Capture the cell that displays the provided text and extract its (X, Y) central coordinate. 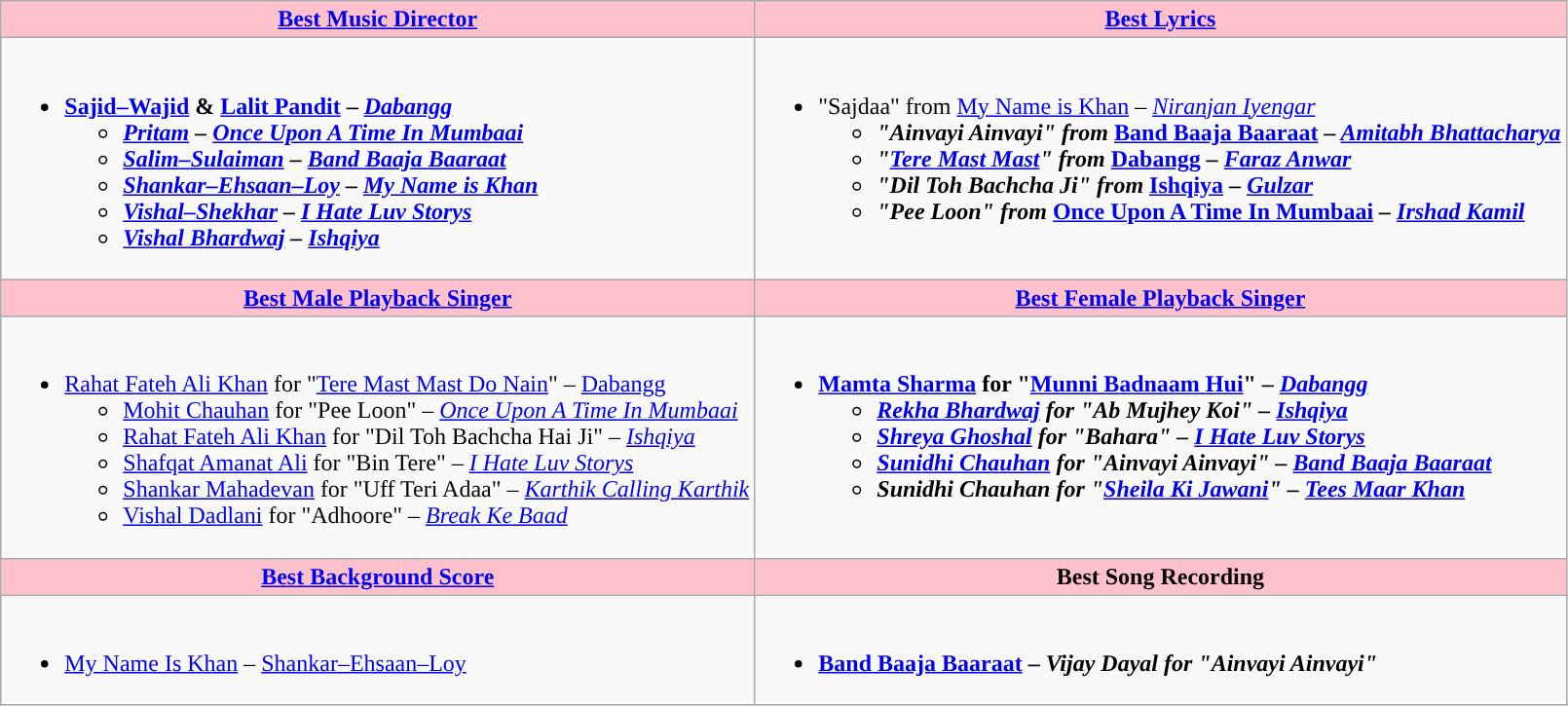
Best Background Score (378, 576)
My Name Is Khan – Shankar–Ehsaan–Loy (378, 650)
Band Baaja Baaraat – Vijay Dayal for "Ainvayi Ainvayi" (1161, 650)
Best Music Director (378, 19)
Best Female Playback Singer (1161, 298)
Best Lyrics (1161, 19)
Best Male Playback Singer (378, 298)
Best Song Recording (1161, 576)
